Pinpoint the cell where the given text exists, returning its [x, y] midpoint coordinate. 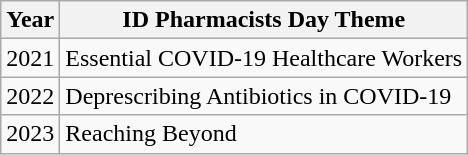
2022 [30, 96]
Deprescribing Antibiotics in COVID-19 [264, 96]
Year [30, 20]
2023 [30, 134]
ID Pharmacists Day Theme [264, 20]
2021 [30, 58]
Essential COVID-19 Healthcare Workers [264, 58]
Reaching Beyond [264, 134]
